From the cell containing the given text, extract its center point as (x, y) coordinate. 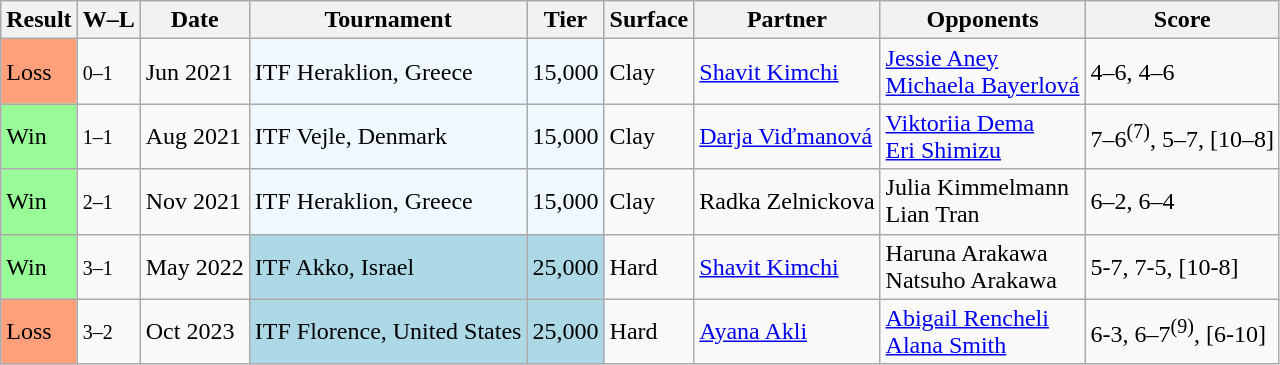
Partner (787, 20)
Viktoriia Dema Eri Shimizu (982, 136)
Darja Viďmanová (787, 136)
ITF Vejle, Denmark (388, 136)
W–L (108, 20)
0–1 (108, 72)
Tournament (388, 20)
4–6, 4–6 (1182, 72)
Aug 2021 (194, 136)
2–1 (108, 202)
Radka Zelnickova (787, 202)
ITF Akko, Israel (388, 266)
6–2, 6–4 (1182, 202)
Nov 2021 (194, 202)
Haruna Arakawa Natsuho Arakawa (982, 266)
Date (194, 20)
1–1 (108, 136)
ITF Florence, United States (388, 332)
5-7, 7-5, [10-8] (1182, 266)
Surface (649, 20)
Jessie Aney Michaela Bayerlová (982, 72)
Oct 2023 (194, 332)
3–2 (108, 332)
Score (1182, 20)
Julia Kimmelmann Lian Tran (982, 202)
7–6(7), 5–7, [10–8] (1182, 136)
6-3, 6–7(9), [6-10] (1182, 332)
Jun 2021 (194, 72)
Result (39, 20)
Ayana Akli (787, 332)
Opponents (982, 20)
Tier (566, 20)
3–1 (108, 266)
May 2022 (194, 266)
Abigail Rencheli Alana Smith (982, 332)
